Locate the cell with the specified text and output its (x, y) center coordinate. 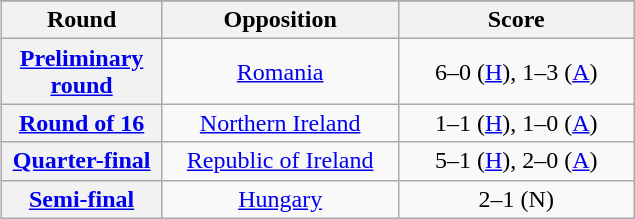
Semi-final (82, 199)
1–1 (H), 1–0 (A) (516, 123)
Preliminary round (82, 72)
5–1 (H), 2–0 (A) (516, 161)
Round of 16 (82, 123)
Republic of Ireland (280, 161)
6–0 (H), 1–3 (A) (516, 72)
Hungary (280, 199)
Round (82, 20)
2–1 (N) (516, 199)
Romania (280, 72)
Score (516, 20)
Quarter-final (82, 161)
Northern Ireland (280, 123)
Opposition (280, 20)
